Detect which cell encompasses the target text, then output its [x, y] center coordinate. 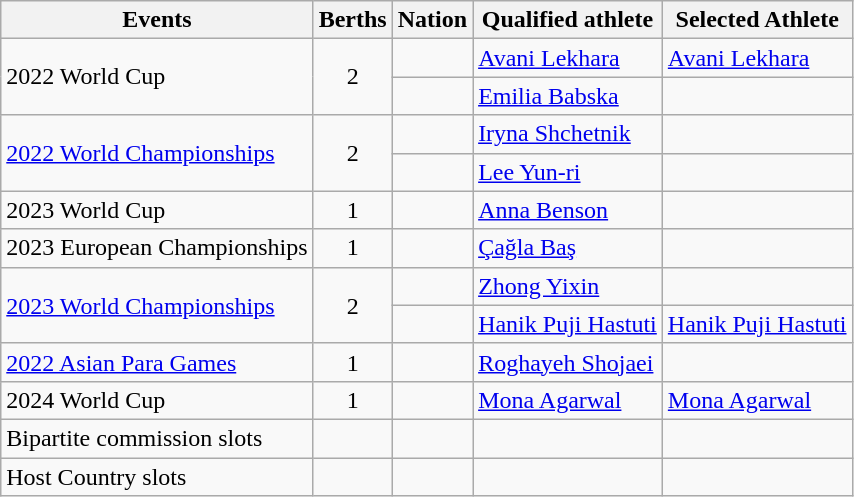
Berths [352, 20]
Iryna Shchetnik [568, 134]
Emilia Babska [568, 96]
Host Country slots [157, 477]
Roghayeh Shojaei [568, 362]
2024 World Cup [157, 400]
Lee Yun-ri [568, 172]
2023 European Championships [157, 248]
2022 World Cup [157, 77]
2022 Asian Para Games [157, 362]
Bipartite commission slots [157, 438]
Anna Benson [568, 210]
2023 World Cup [157, 210]
Zhong Yixin [568, 286]
Nation [432, 20]
Çağla Baş [568, 248]
Events [157, 20]
Qualified athlete [568, 20]
2022 World Championships [157, 153]
2023 World Championships [157, 305]
Selected Athlete [757, 20]
